Return the (X, Y) coordinate for the center point of the cell that contains the specified text.  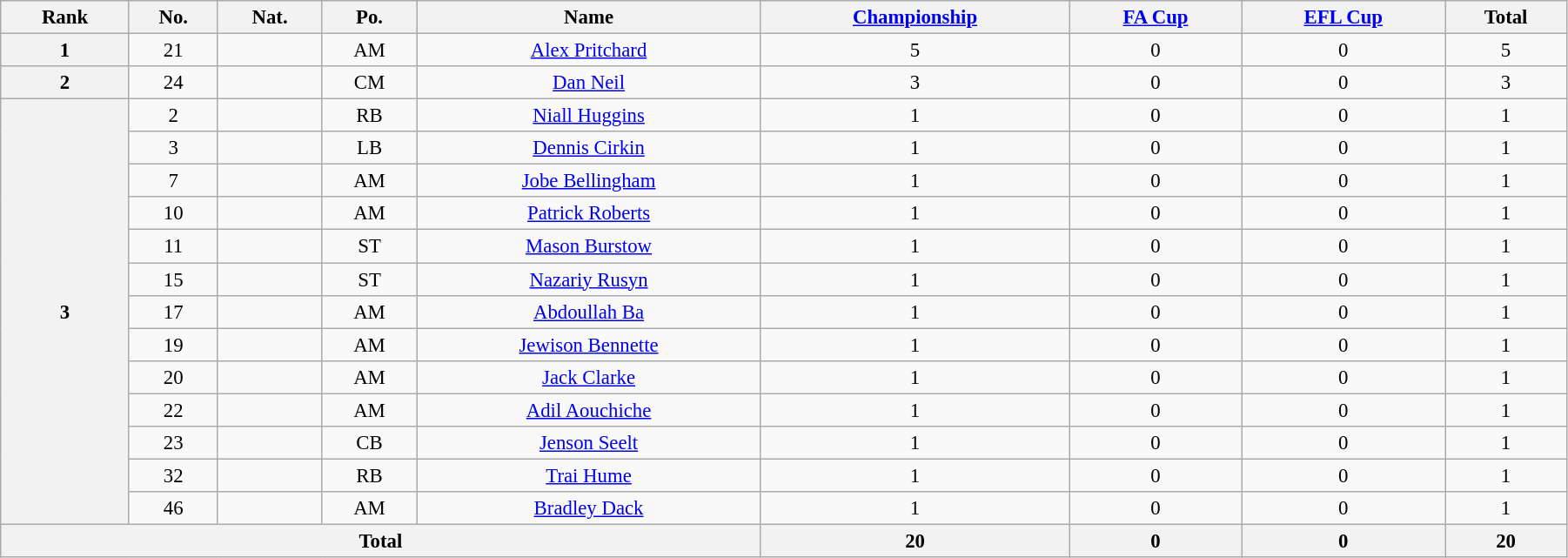
Mason Burstow (588, 246)
23 (173, 443)
24 (173, 83)
Jewison Bennette (588, 345)
32 (173, 475)
EFL Cup (1344, 17)
7 (173, 181)
FA Cup (1156, 17)
46 (173, 508)
Championship (915, 17)
Alex Pritchard (588, 50)
Patrick Roberts (588, 213)
19 (173, 345)
LB (369, 148)
CB (369, 443)
CM (369, 83)
Bradley Dack (588, 508)
11 (173, 246)
Adil Aouchiche (588, 410)
22 (173, 410)
Dan Neil (588, 83)
21 (173, 50)
Name (588, 17)
Nat. (270, 17)
Jenson Seelt (588, 443)
Nazariy Rusyn (588, 279)
15 (173, 279)
Jobe Bellingham (588, 181)
Dennis Cirkin (588, 148)
Trai Hume (588, 475)
Rank (64, 17)
17 (173, 312)
10 (173, 213)
Abdoullah Ba (588, 312)
Niall Huggins (588, 116)
Jack Clarke (588, 377)
Po. (369, 17)
No. (173, 17)
